Provide the (X, Y) coordinate of the cell's center where the given text is located.  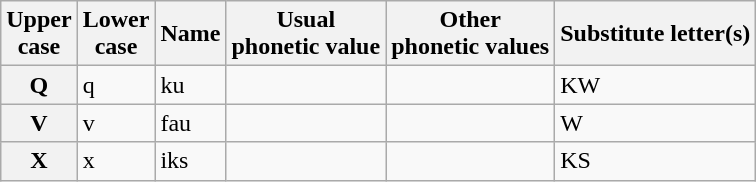
Lowercase (116, 34)
Usualphonetic value (306, 34)
q (116, 85)
Substitute letter(s) (656, 34)
W (656, 123)
ku (190, 85)
Uppercase (39, 34)
x (116, 161)
X (39, 161)
KS (656, 161)
V (39, 123)
v (116, 123)
KW (656, 85)
Otherphonetic values (470, 34)
fau (190, 123)
iks (190, 161)
Q (39, 85)
Name (190, 34)
